Determine the [X, Y] coordinate at the center of the cell enclosing the given text.  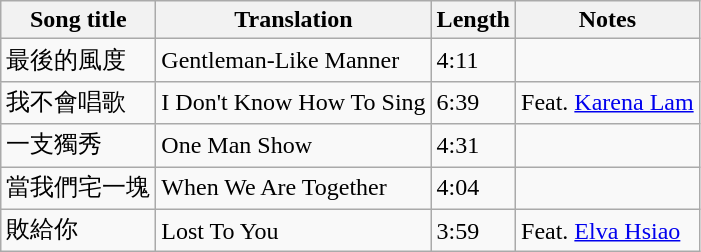
Feat. Karena Lam [608, 102]
Feat. Elva Hsiao [608, 230]
當我們宅一塊 [78, 188]
Gentleman-Like Manner [294, 60]
最後的風度 [78, 60]
Notes [608, 20]
One Man Show [294, 146]
6:39 [473, 102]
3:59 [473, 230]
Song title [78, 20]
When We Are Together [294, 188]
4:31 [473, 146]
4:04 [473, 188]
我不會唱歌 [78, 102]
敗給你 [78, 230]
Lost To You [294, 230]
一支獨秀 [78, 146]
I Don't Know How To Sing [294, 102]
Length [473, 20]
Translation [294, 20]
4:11 [473, 60]
